Search for the cell housing the specified text and yield its (X, Y) center coordinate. 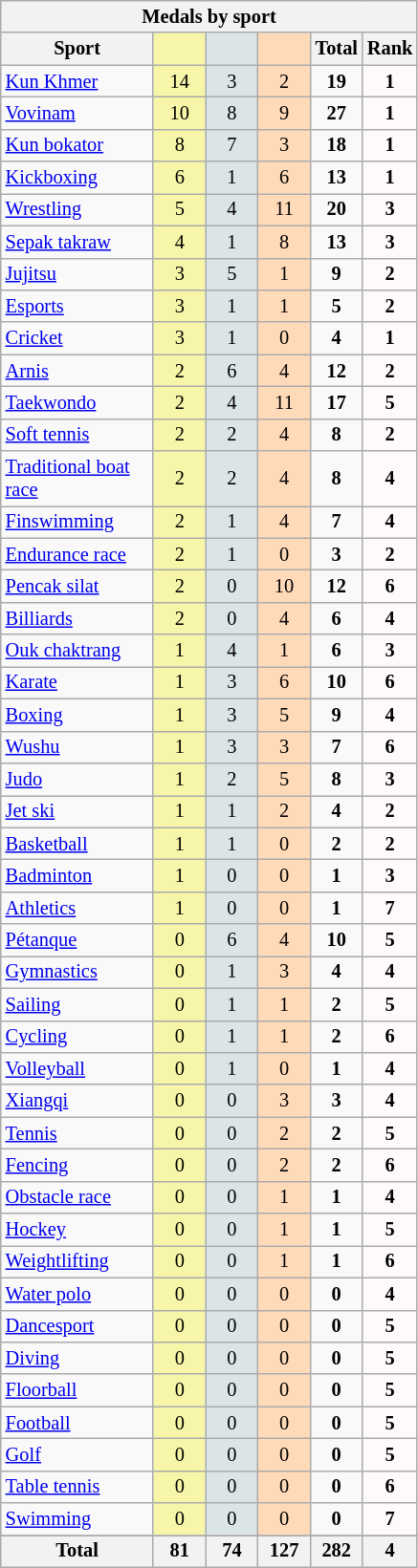
Cricket (77, 338)
27 (337, 113)
282 (337, 1551)
Athletics (77, 908)
Fencing (77, 1165)
Rank (390, 49)
Kun bokator (77, 145)
Sailing (77, 1004)
Gymnastics (77, 972)
Pencak silat (77, 586)
Medals by sport (209, 16)
Golf (77, 1454)
Kickboxing (77, 178)
Kun Khmer (77, 81)
Cycling (77, 1037)
Sport (77, 49)
Wushu (77, 747)
Xiangqi (77, 1101)
Ouk chaktrang (77, 651)
Finswimming (77, 522)
Sepak takraw (77, 242)
Traditional boat race (77, 479)
Judo (77, 779)
Water polo (77, 1294)
Badminton (77, 875)
Taekwondo (77, 402)
Football (77, 1423)
Table tennis (77, 1487)
Tennis (77, 1133)
81 (180, 1551)
14 (180, 81)
18 (337, 145)
20 (337, 209)
Hockey (77, 1230)
Jujitsu (77, 274)
Karate (77, 682)
Jet ski (77, 811)
Dancesport (77, 1326)
Basketball (77, 844)
Arnis (77, 371)
Vovinam (77, 113)
Billiards (77, 618)
Volleyball (77, 1068)
19 (337, 81)
Weightlifting (77, 1261)
74 (231, 1551)
Pétanque (77, 940)
Swimming (77, 1519)
Floorball (77, 1390)
Esports (77, 306)
Wrestling (77, 209)
Soft tennis (77, 435)
17 (337, 402)
Diving (77, 1358)
Boxing (77, 715)
Endurance race (77, 554)
127 (285, 1551)
Obstacle race (77, 1197)
